Output the [x, y] coordinate of the center of the cell containing the given text.  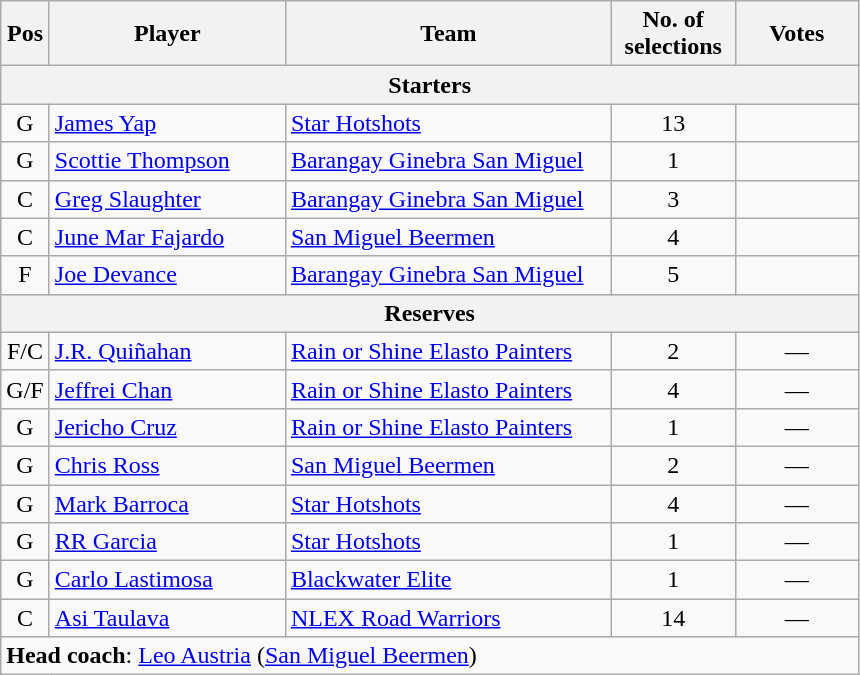
Reserves [430, 313]
Joe Devance [167, 275]
Head coach: Leo Austria (San Miguel Beermen) [430, 656]
G/F [26, 389]
F [26, 275]
James Yap [167, 123]
NLEX Road Warriors [448, 618]
F/C [26, 351]
Greg Slaughter [167, 199]
Scottie Thompson [167, 161]
14 [673, 618]
J.R. Quiñahan [167, 351]
13 [673, 123]
Asi Taulava [167, 618]
Jericho Cruz [167, 427]
3 [673, 199]
No. of selections [673, 34]
Chris Ross [167, 465]
Jeffrei Chan [167, 389]
Blackwater Elite [448, 580]
Pos [26, 34]
5 [673, 275]
Votes [797, 34]
RR Garcia [167, 542]
Mark Barroca [167, 503]
Team [448, 34]
Starters [430, 85]
Player [167, 34]
Carlo Lastimosa [167, 580]
June Mar Fajardo [167, 237]
